From the cell containing the given text, extract its center point as (X, Y) coordinate. 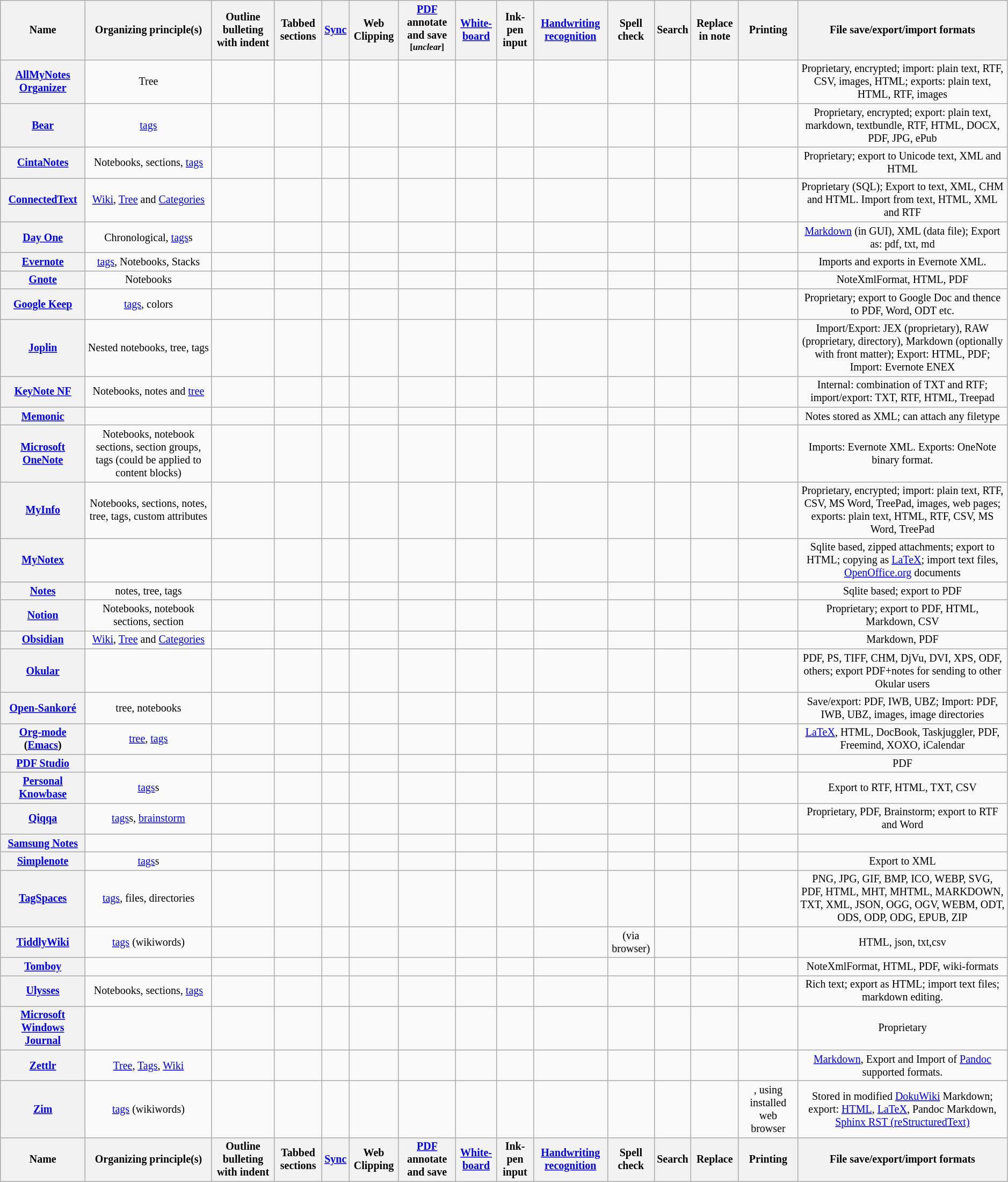
Stored in modified DokuWiki Markdown; export: HTML, LaTeX, Pandoc Markdown, Sphinx RST (reStructuredText) (903, 1110)
Notes (43, 591)
Notebooks, sections, notes, tree, tags, custom attributes (149, 510)
Okular (43, 671)
PDF (903, 764)
tagss, brainstorm (149, 818)
TiddlyWiki (43, 942)
KeyNote NF (43, 392)
PDF Studio (43, 764)
NoteXmlFormat, HTML, PDF (903, 280)
tags, files, directories (149, 898)
Sqlite based, zipped attachments; export to HTML; copying as LaTeX; import text files, OpenOffice.org documents (903, 561)
PNG, JPG, GIF, BMP, ICO, WEBP, SVG, PDF, HTML, MHT, MHTML, MARKDOWN, TXT, XML, JSON, OGG, OGV, WEBM, ODT, ODS, ODP, ODG, EPUB, ZIP (903, 898)
Tree (149, 82)
Export to RTF, HTML, TXT, CSV (903, 788)
Samsung Notes (43, 843)
Chronological, tagss (149, 237)
Notebooks (149, 280)
Notebooks, notebook sections, section groups, tags (could be applied to content blocks) (149, 453)
Notes stored as XML; can attach any filetype (903, 416)
(via browser) (630, 942)
CintaNotes (43, 163)
Tree, Tags, Wiki (149, 1065)
Ulysses (43, 991)
AllMyNotes Organizer (43, 82)
HTML, json, txt,csv (903, 942)
Proprietary; export to Google Doc and thence to PDF, Word, ODT etc. (903, 304)
Tomboy (43, 967)
PDF annotate and save (427, 1160)
Google Keep (43, 304)
Proprietary, encrypted; import: plain text, RTF, CSV, MS Word, TreePad, images, web pages; exports: plain text, HTML, RTF, CSV, MS Word, TreePad (903, 510)
Proprietary, encrypted; export: plain text, markdown, textbundle, RTF, HTML, DOCX, PDF, JPG, ePub (903, 126)
Replace (714, 1160)
Notion (43, 615)
tags, Notebooks, Stacks (149, 262)
Simplenote (43, 861)
PDF, PS, TIFF, CHM, DjVu, DVI, XPS, ODF, others; export PDF+notes for sending to other Okular users (903, 671)
NoteXmlFormat, HTML, PDF, wiki-formats (903, 967)
LaTeX, HTML, DocBook, Taskjuggler, PDF, Freemind, XOXO, iCalendar (903, 739)
Proprietary, PDF, Brainstorm; export to RTF and Word (903, 818)
Markdown, PDF (903, 640)
Proprietary; export to Unicode text, XML and HTML (903, 163)
Zim (43, 1110)
Obsidian (43, 640)
Markdown (in GUI), XML (data file); Export as: pdf, txt, md (903, 237)
Import/Export: JEX (proprietary), RAW (proprietary, directory), Markdown (optionally with front matter); Export: HTML, PDF; Import: Evernote ENEX (903, 348)
Notebooks, notebook sections, section (149, 615)
Save/export: PDF, IWB, UBZ; Import: PDF, IWB, UBZ, images, image directories (903, 708)
Day One (43, 237)
Evernote (43, 262)
Qiqqa (43, 818)
Zettlr (43, 1065)
Imports and exports in Evernote XML. (903, 262)
TagSpaces (43, 898)
tree, tags (149, 739)
MyNotex (43, 561)
tags, colors (149, 304)
Notebooks, notes and tree (149, 392)
Nested notebooks, tree, tags (149, 348)
Microsoft OneNote (43, 453)
Proprietary; export to PDF, HTML, Markdown, CSV (903, 615)
Gnote (43, 280)
Proprietary (903, 1028)
Rich text; export as HTML; import text files; markdown editing. (903, 991)
Memonic (43, 416)
Org-mode (Emacs) (43, 739)
PDF annotate and save[unclear] (427, 30)
Microsoft Windows Journal (43, 1028)
Bear (43, 126)
ConnectedText (43, 200)
Markdown, Export and Import of Pandoc supported formats. (903, 1065)
Proprietary, encrypted; import: plain text, RTF, CSV, images, HTML; exports: plain text, HTML, RTF, images (903, 82)
Replace in note (714, 30)
Joplin (43, 348)
notes, tree, tags (149, 591)
tags (149, 126)
Imports: Evernote XML. Exports: OneNote binary format. (903, 453)
Proprietary (SQL); Export to text, XML, CHM and HTML. Import from text, HTML, XML and RTF (903, 200)
MyInfo (43, 510)
, using installed web browser (768, 1110)
Internal: combination of TXT and RTF; import/export: TXT, RTF, HTML, Treepad (903, 392)
Sqlite based; export to PDF (903, 591)
Open-Sankoré (43, 708)
Personal Knowbase (43, 788)
Export to XML (903, 861)
tree, notebooks (149, 708)
